Search for the cell housing the specified text and yield its [x, y] center coordinate. 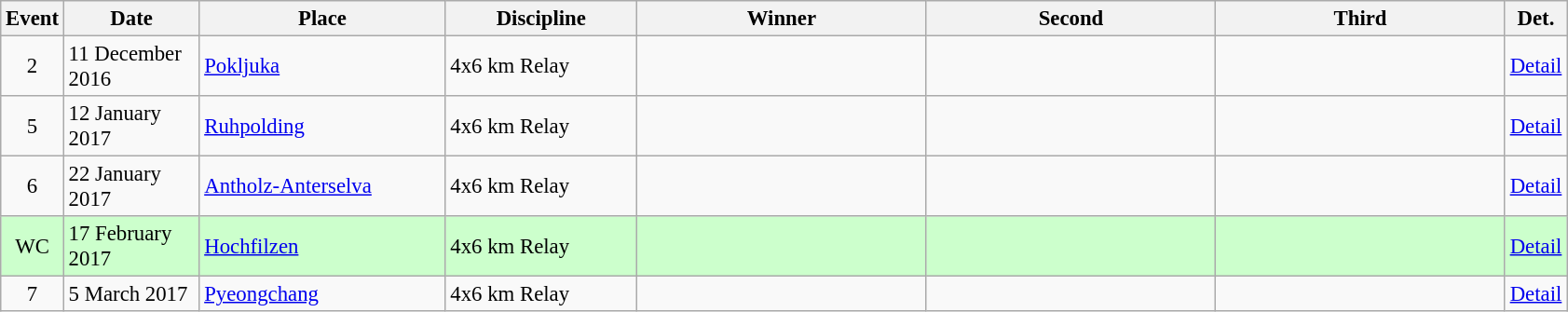
Second [1071, 19]
Date [131, 19]
Pokljuka [322, 67]
Third [1360, 19]
Discipline [541, 19]
11 December 2016 [131, 67]
12 January 2017 [131, 127]
Pyeongchang [322, 294]
Det. [1535, 19]
WC [33, 246]
Event [33, 19]
5 [33, 127]
Place [322, 19]
7 [33, 294]
2 [33, 67]
5 March 2017 [131, 294]
17 February 2017 [131, 246]
22 January 2017 [131, 186]
Hochfilzen [322, 246]
6 [33, 186]
Winner [783, 19]
Antholz-Anterselva [322, 186]
Ruhpolding [322, 127]
